Find where the given text appears and provide that cell's center as (x, y) coordinate. 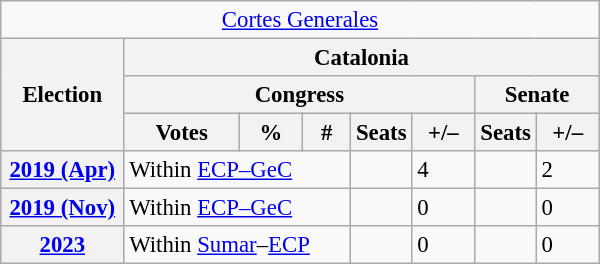
# (327, 133)
2019 (Apr) (62, 170)
Votes (182, 133)
Congress (300, 95)
Senate (537, 95)
4 (444, 170)
Election (62, 96)
Within Sumar–ECP (238, 245)
Cortes Generales (300, 20)
% (270, 133)
Catalonia (362, 58)
2 (568, 170)
2023 (62, 245)
2019 (Nov) (62, 208)
